Find where the given text appears and provide that cell's center as (X, Y) coordinate. 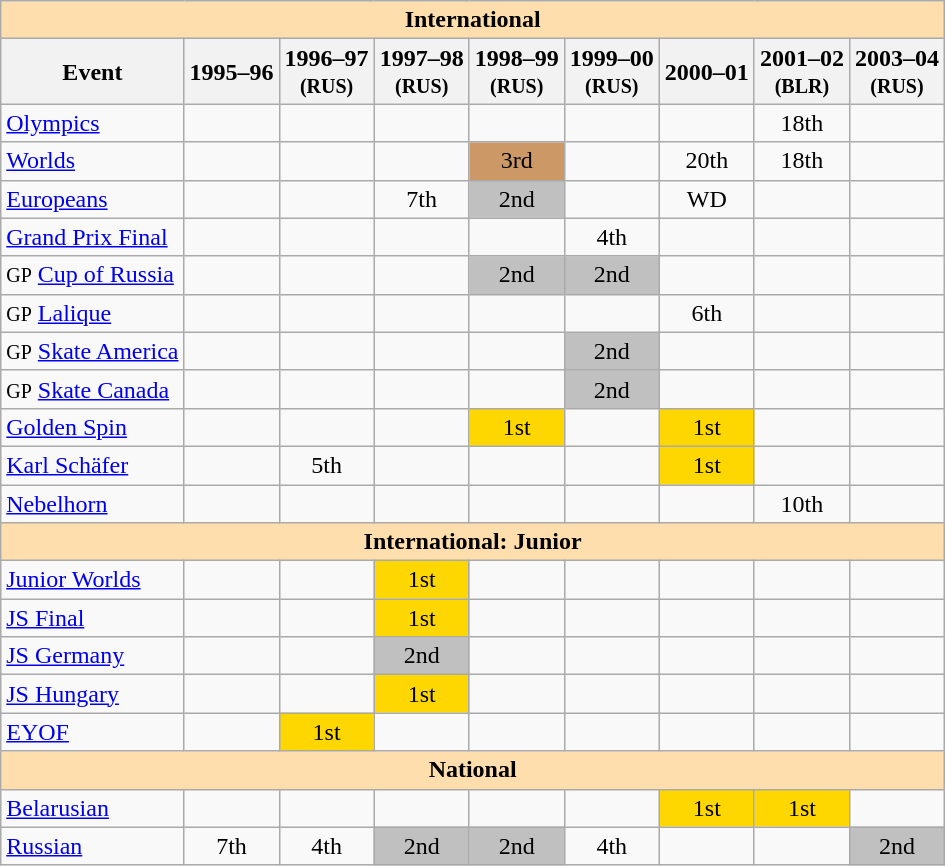
Golden Spin (92, 427)
6th (706, 313)
JS Germany (92, 656)
GP Cup of Russia (92, 275)
EYOF (92, 732)
3rd (516, 161)
Event (92, 72)
Nebelhorn (92, 503)
20th (706, 161)
Europeans (92, 199)
Belarusian (92, 808)
Russian (92, 846)
Grand Prix Final (92, 237)
5th (326, 465)
International: Junior (473, 542)
International (473, 20)
National (473, 770)
Olympics (92, 123)
2001–02 (BLR) (802, 72)
1996–97 (RUS) (326, 72)
2003–04 (RUS) (896, 72)
JS Final (92, 618)
GP Lalique (92, 313)
Worlds (92, 161)
GP Skate America (92, 351)
1998–99 (RUS) (516, 72)
10th (802, 503)
Karl Schäfer (92, 465)
Junior Worlds (92, 580)
WD (706, 199)
1999–00 (RUS) (612, 72)
JS Hungary (92, 694)
2000–01 (706, 72)
GP Skate Canada (92, 389)
1997–98 (RUS) (422, 72)
1995–96 (232, 72)
